Capture the cell that displays the provided text and extract its (x, y) central coordinate. 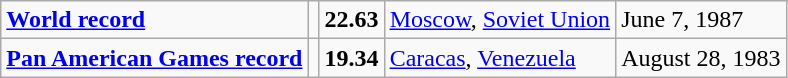
Pan American Games record (154, 58)
22.63 (352, 20)
August 28, 1983 (701, 58)
19.34 (352, 58)
June 7, 1987 (701, 20)
Moscow, Soviet Union (500, 20)
World record (154, 20)
Caracas, Venezuela (500, 58)
